Find where the given text appears and provide that cell's center as [X, Y] coordinate. 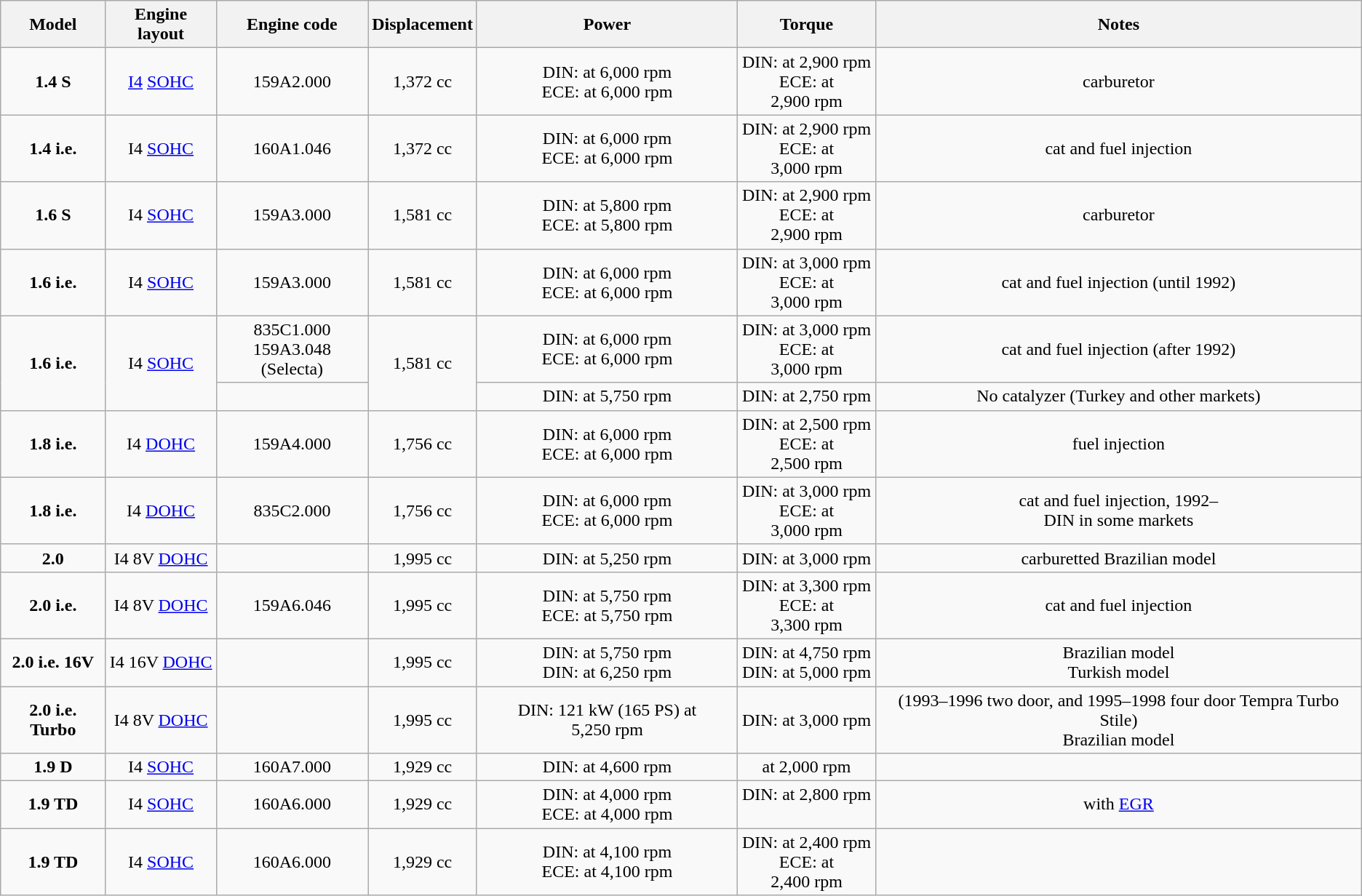
DIN: at 2,800 rpm [807, 804]
Engine layout [161, 25]
(1993–1996 two door, and 1995–1998 four door Tempra Turbo Stile) Brazilian model [1119, 720]
DIN: at 5,750 rpm [607, 396]
Power [607, 25]
DIN: at 4,750 rpmDIN: at 5,000 rpm [807, 662]
carburetted Brazilian model [1119, 558]
cat and fuel injection (after 1992) [1119, 349]
DIN: at 2,500 rpmECE: at 2,500 rpm [807, 444]
159A4.000 [292, 444]
1.4 i.e. [53, 148]
835C1.000159A3.048 (Selecta) [292, 349]
DIN: at 2,900 rpmECE: at 3,000 rpm [807, 148]
2.0 i.e. Turbo [53, 720]
DIN: at 4,000 rpmECE: at 4,000 rpm [607, 804]
DIN: at 3,300 rpmECE: at 3,300 rpm [807, 605]
Brazilian modelTurkish model [1119, 662]
835C2.000 [292, 511]
Notes [1119, 25]
cat and fuel injection, 1992– DIN in some markets [1119, 511]
cat and fuel injection (until 1992) [1119, 282]
DIN: at 5,250 rpm [607, 558]
2.0 [53, 558]
DIN: at 4,600 rpm [607, 767]
DIN: 121 kW (165 PS) at 5,250 rpm [607, 720]
DIN: at 5,800 rpmECE: at 5,800 rpm [607, 215]
No catalyzer (Turkey and other markets) [1119, 396]
1.6 S [53, 215]
159A6.046 [292, 605]
160A1.046 [292, 148]
DIN: at 2,750 rpm [807, 396]
fuel injection [1119, 444]
160A7.000 [292, 767]
with EGR [1119, 804]
2.0 i.e. [53, 605]
Engine code [292, 25]
DIN: at 4,100 rpmECE: at 4,100 rpm [607, 862]
Model [53, 25]
1.9 D [53, 767]
DIN: at 5,750 rpmDIN: at 6,250 rpm [607, 662]
159A2.000 [292, 81]
DIN: at 5,750 rpmECE: at 5,750 rpm [607, 605]
DIN: at 2,400 rpmECE: at 2,400 rpm [807, 862]
Displacement [423, 25]
I4 16V DOHC [161, 662]
2.0 i.e. 16V [53, 662]
Torque [807, 25]
at 2,000 rpm [807, 767]
1.4 S [53, 81]
